Find where the given text appears and provide that cell's center as [x, y] coordinate. 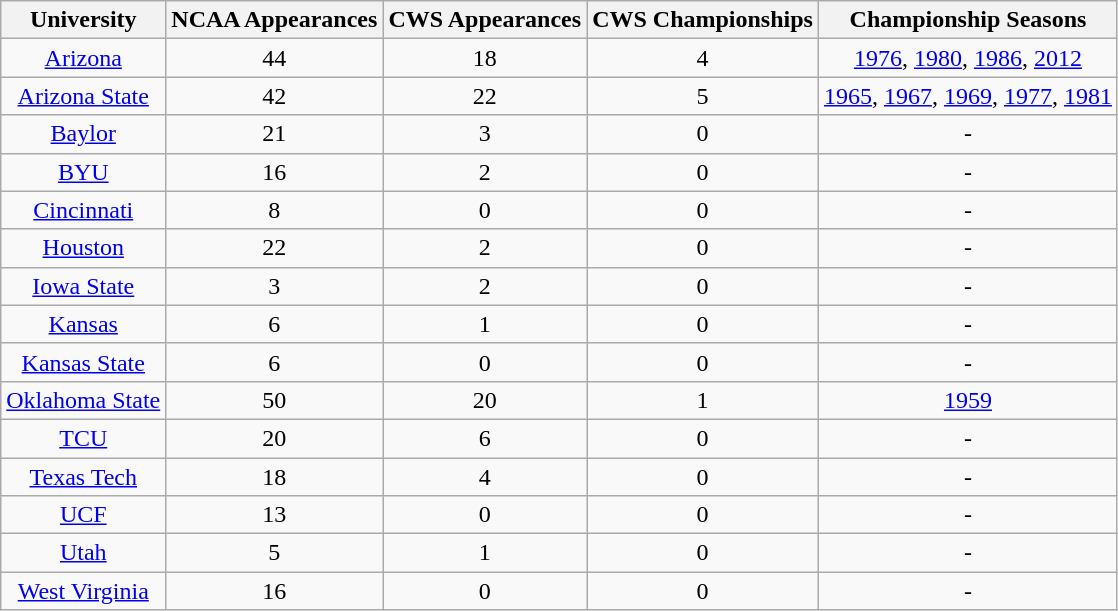
Houston [84, 248]
TCU [84, 438]
NCAA Appearances [274, 20]
Oklahoma State [84, 400]
Utah [84, 553]
8 [274, 210]
13 [274, 515]
Kansas [84, 324]
Iowa State [84, 286]
50 [274, 400]
CWS Appearances [485, 20]
Baylor [84, 134]
Arizona [84, 58]
Kansas State [84, 362]
University [84, 20]
Texas Tech [84, 477]
UCF [84, 515]
44 [274, 58]
Arizona State [84, 96]
BYU [84, 172]
CWS Championships [703, 20]
West Virginia [84, 591]
42 [274, 96]
1965, 1967, 1969, 1977, 1981 [968, 96]
Cincinnati [84, 210]
Championship Seasons [968, 20]
21 [274, 134]
1959 [968, 400]
1976, 1980, 1986, 2012 [968, 58]
